Provide the [X, Y] coordinate of the cell's center where the given text is located.  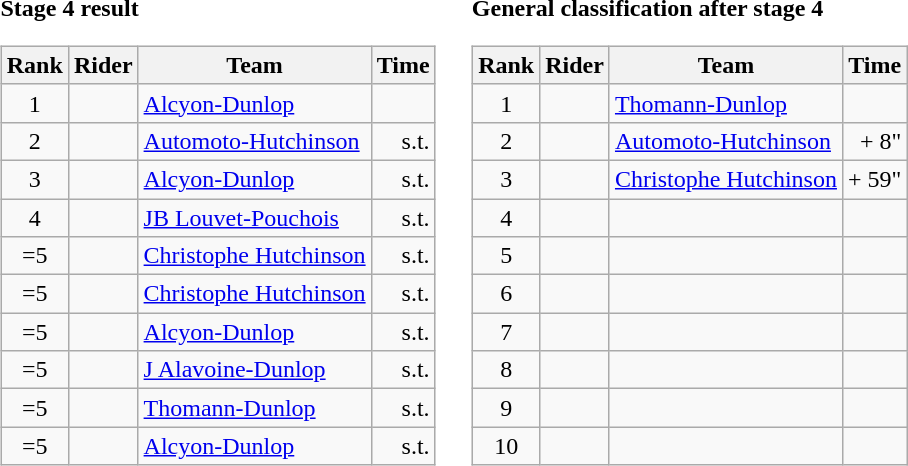
6 [506, 294]
9 [506, 408]
7 [506, 332]
+ 59" [874, 179]
+ 8" [874, 141]
8 [506, 370]
J Alavoine-Dunlop [254, 370]
JB Louvet-Pouchois [254, 217]
10 [506, 446]
5 [506, 256]
